Identify which cell holds the provided text, then report its (x, y) central coordinate. 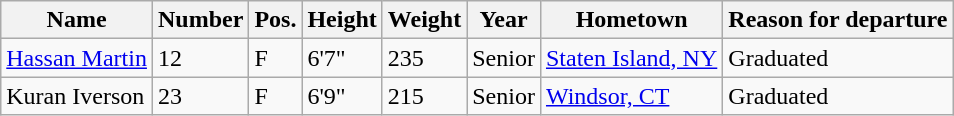
235 (424, 58)
Staten Island, NY (631, 58)
Height (342, 20)
6'7" (342, 58)
23 (200, 96)
Reason for departure (838, 20)
215 (424, 96)
6'9" (342, 96)
Name (77, 20)
Pos. (276, 20)
Year (504, 20)
Weight (424, 20)
Kuran Iverson (77, 96)
12 (200, 58)
Number (200, 20)
Hometown (631, 20)
Windsor, CT (631, 96)
Hassan Martin (77, 58)
